Detect which cell encompasses the target text, then output its [x, y] center coordinate. 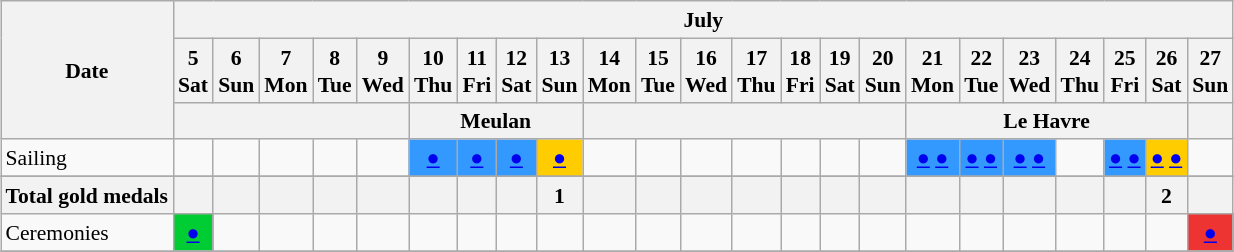
27Sun [1210, 70]
1 [559, 194]
11Fri [476, 70]
21Mon [932, 70]
20Sun [883, 70]
18Fri [800, 70]
25Fri [1125, 70]
6Sun [236, 70]
24Thu [1080, 70]
26Sat [1167, 70]
10Thu [434, 70]
23Wed [1029, 70]
14Mon [610, 70]
19Sat [840, 70]
Le Havre [1046, 120]
9Wed [383, 70]
Date [87, 70]
5Sat [193, 70]
8Tue [335, 70]
16Wed [706, 70]
Meulan [496, 120]
2 [1167, 194]
13Sun [559, 70]
7Mon [286, 70]
17Thu [756, 70]
15Tue [658, 70]
22Tue [981, 70]
Ceremonies [87, 232]
Total gold medals [87, 194]
12Sat [516, 70]
July [703, 20]
Sailing [87, 158]
